From the cell containing the given text, extract its center point as (X, Y) coordinate. 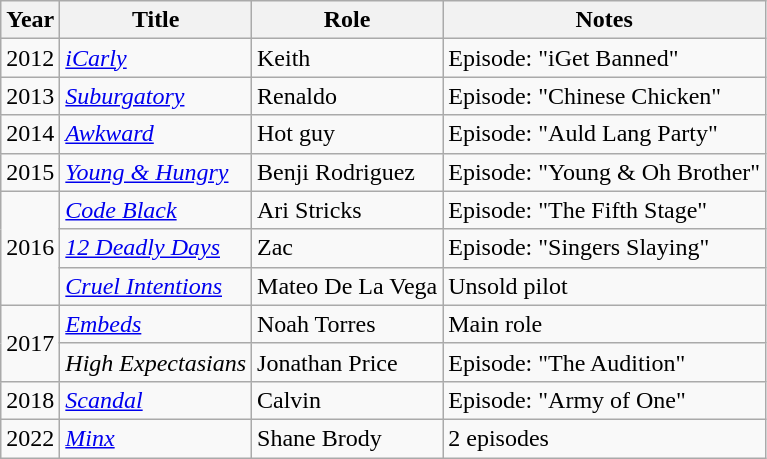
Mateo De La Vega (348, 286)
Code Black (156, 210)
12 Deadly Days (156, 248)
Main role (604, 324)
Hot guy (348, 134)
Ari Stricks (348, 210)
2018 (30, 400)
Noah Torres (348, 324)
2012 (30, 58)
Episode: "Chinese Chicken" (604, 96)
Calvin (348, 400)
Title (156, 20)
Benji Rodriguez (348, 172)
Episode: "Army of One" (604, 400)
2017 (30, 343)
Keith (348, 58)
Jonathan Price (348, 362)
Episode: "The Fifth Stage" (604, 210)
2015 (30, 172)
Role (348, 20)
2013 (30, 96)
2 episodes (604, 438)
Suburgatory (156, 96)
Cruel Intentions (156, 286)
Episode: "iGet Banned" (604, 58)
Minx (156, 438)
Episode: "Singers Slaying" (604, 248)
Unsold pilot (604, 286)
Young & Hungry (156, 172)
Episode: "Young & Oh Brother" (604, 172)
Episode: "The Audition" (604, 362)
Zac (348, 248)
Episode: "Auld Lang Party" (604, 134)
2014 (30, 134)
Scandal (156, 400)
Renaldo (348, 96)
Year (30, 20)
iCarly (156, 58)
Embeds (156, 324)
Notes (604, 20)
High Expectasians (156, 362)
2016 (30, 248)
Shane Brody (348, 438)
Awkward (156, 134)
2022 (30, 438)
